Return (X, Y) of the center of cell containing provided text 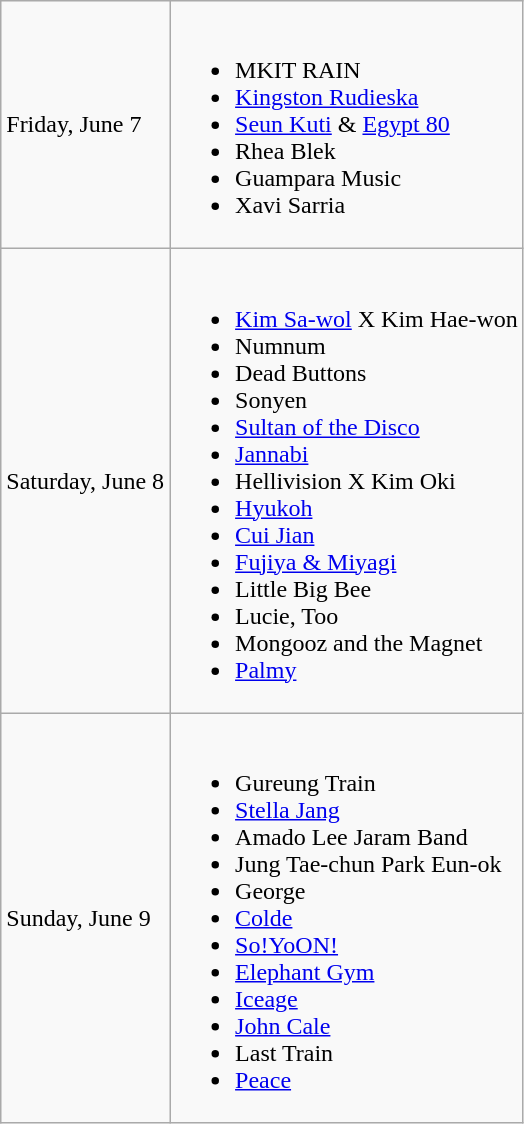
Saturday, June 8 (86, 481)
MKIT RAIN Kingston Rudieska Seun Kuti & Egypt 80 Rhea Blek Guampara Music Xavi Sarria (347, 125)
Friday, June 7 (86, 125)
Sunday, June 9 (86, 918)
Gureung Train Stella Jang Amado Lee Jaram Band Jung Tae-chun Park Eun-ok George Colde So!YoON! Elephant Gym Iceage John Cale Last Train Peace (347, 918)
